Provide the [x, y] coordinate of the cell's center where the given text is located.  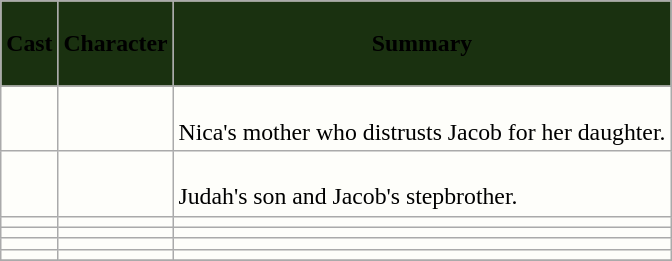
Cast [30, 44]
Judah's son and Jacob's stepbrother. [422, 184]
Nica's mother who distrusts Jacob for her daughter. [422, 118]
Character [116, 44]
Summary [422, 44]
